Scan for the cell matching the given text and deliver its [X, Y] coordinate at center. 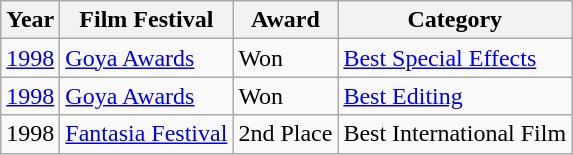
Fantasia Festival [146, 134]
Year [30, 20]
Best Special Effects [455, 58]
Film Festival [146, 20]
Category [455, 20]
Best International Film [455, 134]
Best Editing [455, 96]
2nd Place [286, 134]
Award [286, 20]
